Capture the cell that displays the provided text and extract its (X, Y) central coordinate. 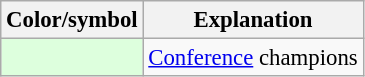
Explanation (253, 20)
Conference champions (253, 58)
Color/symbol (72, 20)
